Detect which cell encompasses the target text, then output its [X, Y] center coordinate. 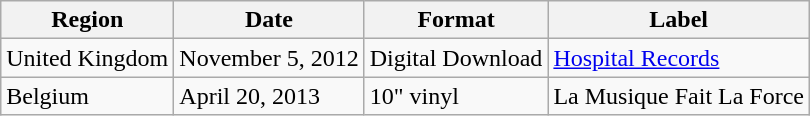
United Kingdom [88, 58]
Hospital Records [679, 58]
10" vinyl [456, 96]
Label [679, 20]
La Musique Fait La Force [679, 96]
November 5, 2012 [269, 58]
Belgium [88, 96]
April 20, 2013 [269, 96]
Digital Download [456, 58]
Format [456, 20]
Date [269, 20]
Region [88, 20]
